Detect which cell encompasses the target text, then output its [X, Y] center coordinate. 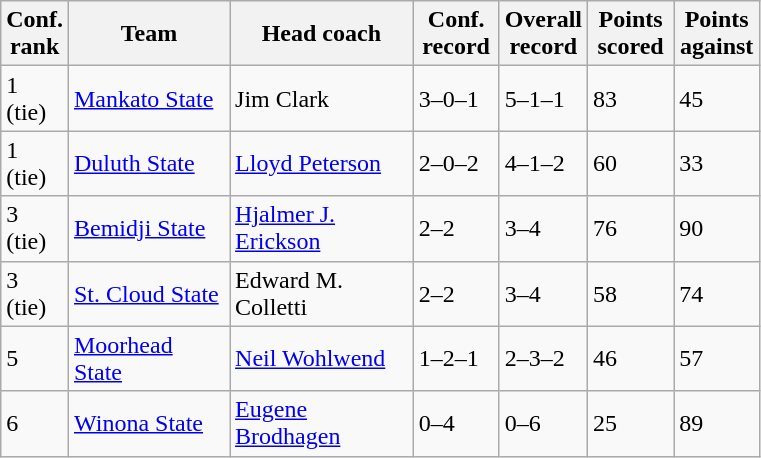
25 [631, 424]
Eugene Brodhagen [322, 424]
33 [717, 164]
Duluth State [148, 164]
60 [631, 164]
90 [717, 228]
45 [717, 98]
4–1–2 [543, 164]
74 [717, 294]
0–4 [456, 424]
Mankato State [148, 98]
89 [717, 424]
58 [631, 294]
Edward M. Colletti [322, 294]
Bemidji State [148, 228]
6 [35, 424]
Neil Wohlwend [322, 358]
Lloyd Peterson [322, 164]
1–2–1 [456, 358]
Points scored [631, 34]
5 [35, 358]
2–0–2 [456, 164]
0–6 [543, 424]
46 [631, 358]
76 [631, 228]
5–1–1 [543, 98]
Winona State [148, 424]
Hjalmer J. Erickson [322, 228]
St. Cloud State [148, 294]
Jim Clark [322, 98]
3–0–1 [456, 98]
Team [148, 34]
Moorhead State [148, 358]
Conf. rank [35, 34]
Conf. record [456, 34]
2–3–2 [543, 358]
57 [717, 358]
Points against [717, 34]
Overall record [543, 34]
83 [631, 98]
Head coach [322, 34]
